Pinpoint the cell where the given text exists, returning its (x, y) midpoint coordinate. 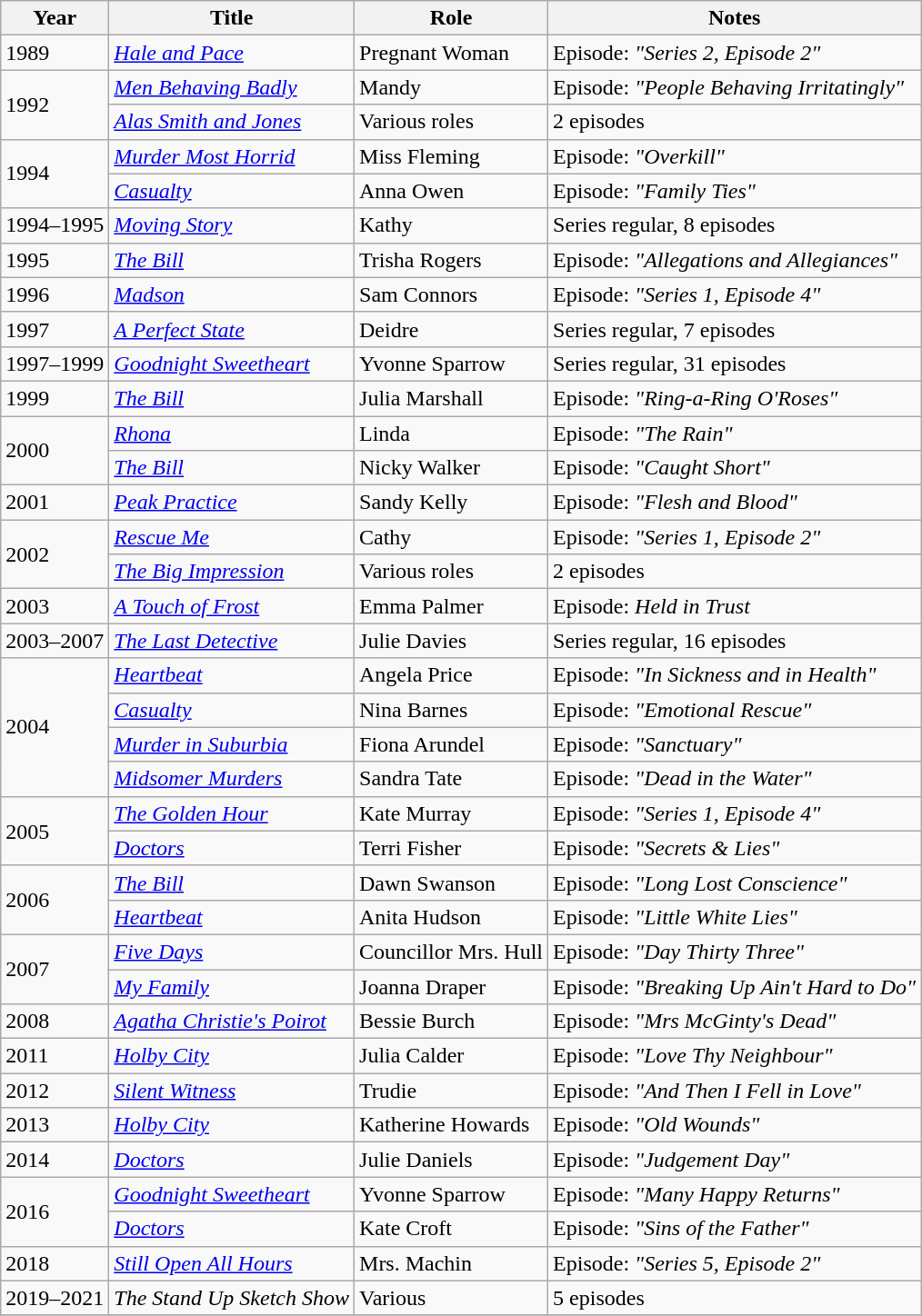
A Perfect State (232, 329)
Episode: "People Behaving Irritatingly" (735, 87)
2019–2021 (55, 1298)
Episode: "Series 2, Episode 2" (735, 53)
2001 (55, 503)
Episode: "Ring-a-Ring O'Roses" (735, 398)
Trudie (451, 1091)
Julia Marshall (451, 398)
Episode: "Flesh and Blood" (735, 503)
Series regular, 8 episodes (735, 225)
2014 (55, 1160)
2003 (55, 606)
1992 (55, 105)
The Golden Hour (232, 813)
Madson (232, 294)
Episode: "Family Ties" (735, 191)
Series regular, 31 episodes (735, 364)
Miss Fleming (451, 156)
Kate Murray (451, 813)
Men Behaving Badly (232, 87)
Fiona Arundel (451, 744)
Sandy Kelly (451, 503)
The Last Detective (232, 641)
Episode: "Many Happy Returns" (735, 1194)
Episode: "Sins of the Father" (735, 1229)
Notes (735, 18)
2007 (55, 969)
Agatha Christie's Poirot (232, 1022)
2006 (55, 900)
Episode: "Sanctuary" (735, 744)
1997–1999 (55, 364)
2003–2007 (55, 641)
2013 (55, 1125)
Episode: "Little White Lies" (735, 917)
Dawn Swanson (451, 882)
2011 (55, 1056)
Hale and Pace (232, 53)
Various (451, 1298)
1994 (55, 174)
Mandy (451, 87)
Episode: "And Then I Fell in Love" (735, 1091)
Councillor Mrs. Hull (451, 952)
1989 (55, 53)
1997 (55, 329)
Episode: "Series 5, Episode 2" (735, 1263)
Julie Davies (451, 641)
Episode: "Caught Short" (735, 468)
Episode: "Secrets & Lies" (735, 848)
Pregnant Woman (451, 53)
Deidre (451, 329)
Episode: "Judgement Day" (735, 1160)
Julie Daniels (451, 1160)
The Big Impression (232, 572)
2004 (55, 727)
Emma Palmer (451, 606)
Episode: "Mrs McGinty's Dead" (735, 1022)
Series regular, 7 episodes (735, 329)
1995 (55, 260)
Episode: "Long Lost Conscience" (735, 882)
Joanna Draper (451, 986)
5 episodes (735, 1298)
Episode: "Dead in the Water" (735, 779)
Rescue Me (232, 537)
Nina Barnes (451, 710)
Role (451, 18)
Episode: "The Rain" (735, 434)
Angela Price (451, 675)
Sandra Tate (451, 779)
Sam Connors (451, 294)
Cathy (451, 537)
Silent Witness (232, 1091)
Nicky Walker (451, 468)
Episode: "In Sickness and in Health" (735, 675)
Still Open All Hours (232, 1263)
2002 (55, 554)
Series regular, 16 episodes (735, 641)
Murder Most Horrid (232, 156)
Kathy (451, 225)
Episode: "Day Thirty Three" (735, 952)
Peak Practice (232, 503)
Title (232, 18)
2008 (55, 1022)
Anita Hudson (451, 917)
Mrs. Machin (451, 1263)
Episode: "Overkill" (735, 156)
Moving Story (232, 225)
2000 (55, 451)
Trisha Rogers (451, 260)
Five Days (232, 952)
Terri Fisher (451, 848)
1999 (55, 398)
The Stand Up Sketch Show (232, 1298)
1994–1995 (55, 225)
2012 (55, 1091)
My Family (232, 986)
Anna Owen (451, 191)
Katherine Howards (451, 1125)
2005 (55, 831)
2016 (55, 1211)
A Touch of Frost (232, 606)
Episode: "Old Wounds" (735, 1125)
Murder in Suburbia (232, 744)
Year (55, 18)
Episode: "Breaking Up Ain't Hard to Do" (735, 986)
Episode: "Emotional Rescue" (735, 710)
Episode: "Love Thy Neighbour" (735, 1056)
Episode: "Allegations and Allegiances" (735, 260)
Kate Croft (451, 1229)
2018 (55, 1263)
Episode: Held in Trust (735, 606)
Rhona (232, 434)
Bessie Burch (451, 1022)
1996 (55, 294)
Linda (451, 434)
Episode: "Series 1, Episode 2" (735, 537)
Alas Smith and Jones (232, 122)
Julia Calder (451, 1056)
Midsomer Murders (232, 779)
